Search for the cell housing the specified text and yield its (X, Y) center coordinate. 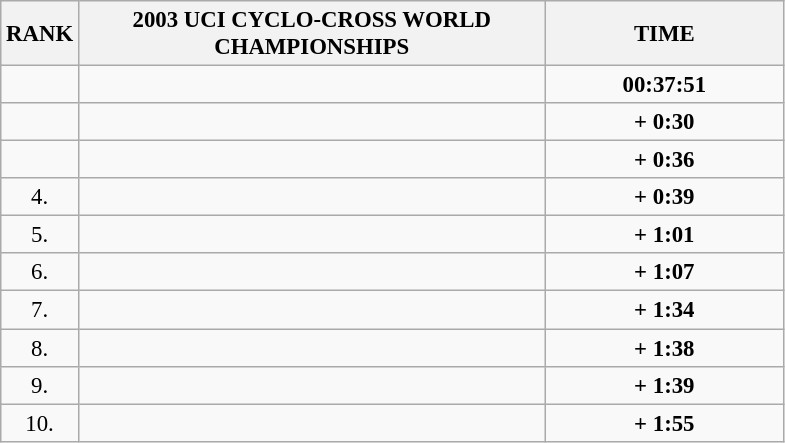
+ 0:30 (664, 122)
00:37:51 (664, 85)
+ 1:38 (664, 348)
+ 1:55 (664, 423)
TIME (664, 34)
6. (40, 273)
7. (40, 310)
10. (40, 423)
+ 0:36 (664, 160)
+ 1:07 (664, 273)
9. (40, 385)
4. (40, 197)
+ 1:39 (664, 385)
8. (40, 348)
2003 UCI CYCLO-CROSS WORLD CHAMPIONSHIPS (312, 34)
+ 1:01 (664, 235)
RANK (40, 34)
5. (40, 235)
+ 0:39 (664, 197)
+ 1:34 (664, 310)
